For the text-containing cell, return its midpoint in (x, y) coordinate format. 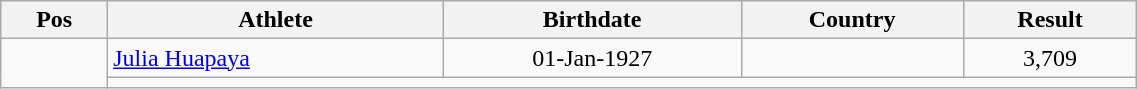
Result (1050, 20)
Athlete (276, 20)
Pos (54, 20)
Country (852, 20)
01-Jan-1927 (592, 58)
Julia Huapaya (276, 58)
Birthdate (592, 20)
3,709 (1050, 58)
